Determine the (X, Y) coordinate at the center of the cell enclosing the given text.  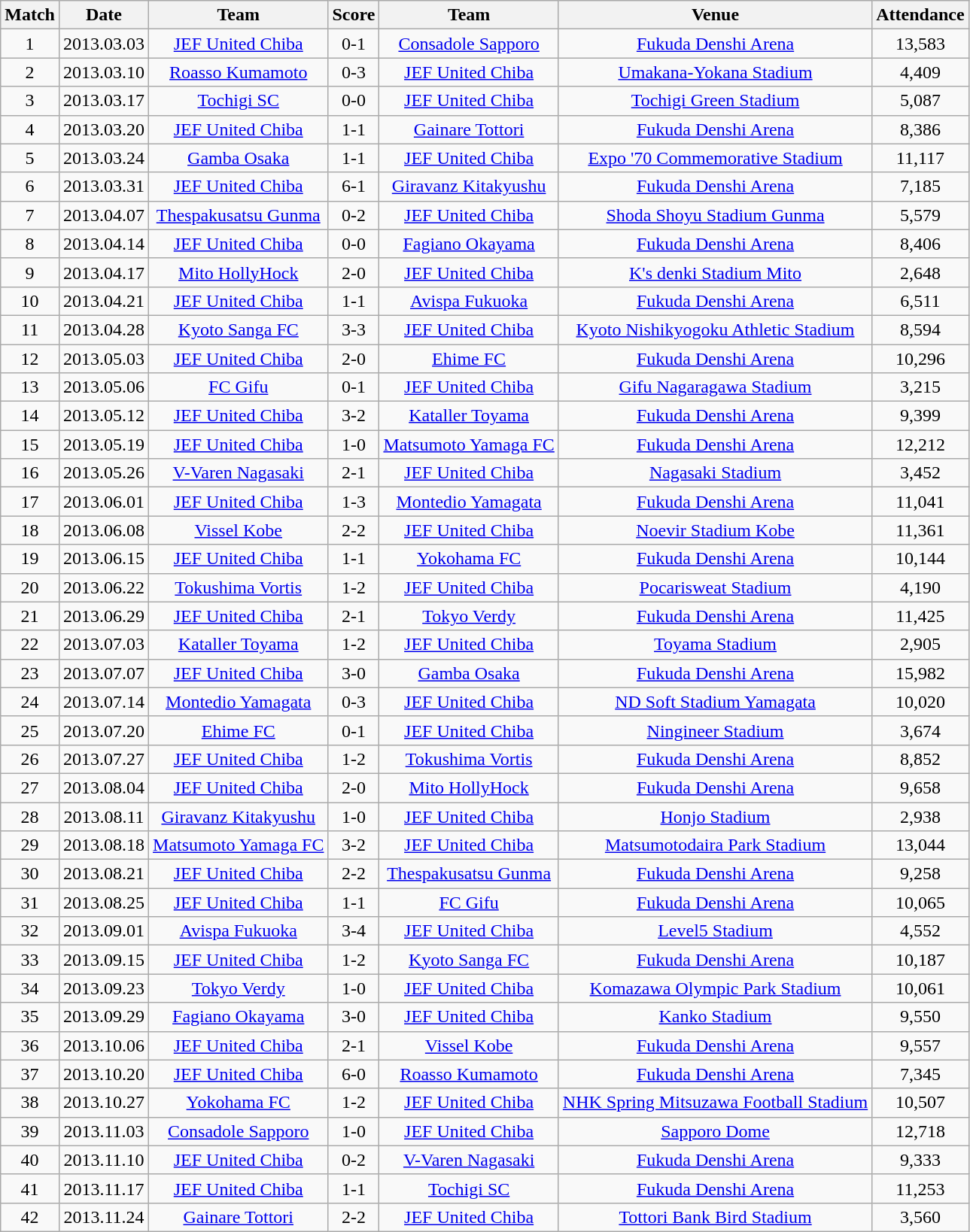
2013.08.25 (104, 903)
3,674 (920, 730)
3,215 (920, 387)
25 (30, 730)
5 (30, 158)
2013.07.27 (104, 759)
2013.03.24 (104, 158)
2013.06.15 (104, 559)
26 (30, 759)
10,507 (920, 1103)
2013.08.18 (104, 845)
2013.08.11 (104, 816)
37 (30, 1074)
15 (30, 445)
2013.06.08 (104, 530)
2013.11.10 (104, 1160)
2,648 (920, 272)
Toyama Stadium (715, 645)
22 (30, 645)
Gifu Nagaragawa Stadium (715, 387)
40 (30, 1160)
39 (30, 1131)
2 (30, 72)
Match (30, 15)
Tottori Bank Bird Stadium (715, 1217)
15,982 (920, 673)
2013.09.01 (104, 931)
13,583 (920, 44)
24 (30, 702)
11,117 (920, 158)
14 (30, 416)
2013.03.20 (104, 129)
2,905 (920, 645)
29 (30, 845)
12,718 (920, 1131)
Sapporo Dome (715, 1131)
13 (30, 387)
2013.07.14 (104, 702)
2013.07.03 (104, 645)
2013.09.29 (104, 1017)
20 (30, 587)
2013.10.20 (104, 1074)
Ningineer Stadium (715, 730)
9 (30, 272)
18 (30, 530)
2013.07.07 (104, 673)
2013.09.15 (104, 960)
Attendance (920, 15)
5,087 (920, 101)
10,020 (920, 702)
8,386 (920, 129)
Level5 Stadium (715, 931)
Noevir Stadium Kobe (715, 530)
Pocarisweat Stadium (715, 587)
2013.05.06 (104, 387)
Matsumotodaira Park Stadium (715, 845)
Kanko Stadium (715, 1017)
28 (30, 816)
3 (30, 101)
2013.03.10 (104, 72)
10,065 (920, 903)
35 (30, 1017)
6,511 (920, 301)
11 (30, 329)
2013.03.17 (104, 101)
31 (30, 903)
Honjo Stadium (715, 816)
9,333 (920, 1160)
13,044 (920, 845)
2013.08.21 (104, 874)
11,253 (920, 1188)
2013.06.01 (104, 502)
2013.05.26 (104, 473)
4 (30, 129)
10,187 (920, 960)
38 (30, 1103)
2013.04.21 (104, 301)
2013.04.14 (104, 244)
Venue (715, 15)
9,658 (920, 787)
30 (30, 874)
5,579 (920, 215)
2013.03.03 (104, 44)
2013.06.29 (104, 616)
9,399 (920, 416)
6-0 (354, 1074)
2,938 (920, 816)
10 (30, 301)
2013.11.17 (104, 1188)
2013.04.17 (104, 272)
Umakana-Yokana Stadium (715, 72)
2013.05.03 (104, 359)
4,552 (920, 931)
41 (30, 1188)
2013.04.07 (104, 215)
2013.07.20 (104, 730)
11,041 (920, 502)
Score (354, 15)
2013.11.24 (104, 1217)
9,557 (920, 1045)
2013.08.04 (104, 787)
8,406 (920, 244)
17 (30, 502)
11,425 (920, 616)
2013.11.03 (104, 1131)
7 (30, 215)
10,061 (920, 988)
1 (30, 44)
2013.05.19 (104, 445)
2013.04.28 (104, 329)
1-3 (354, 502)
2013.06.22 (104, 587)
Nagasaki Stadium (715, 473)
3-3 (354, 329)
19 (30, 559)
K's denki Stadium Mito (715, 272)
23 (30, 673)
6 (30, 187)
16 (30, 473)
3-4 (354, 931)
9,550 (920, 1017)
Tochigi Green Stadium (715, 101)
2013.03.31 (104, 187)
42 (30, 1217)
Expo '70 Commemorative Stadium (715, 158)
2013.10.27 (104, 1103)
8 (30, 244)
3,560 (920, 1217)
NHK Spring Mitsuzawa Football Stadium (715, 1103)
2013.05.12 (104, 416)
33 (30, 960)
34 (30, 988)
4,190 (920, 587)
11,361 (920, 530)
12 (30, 359)
32 (30, 931)
3,452 (920, 473)
2013.09.23 (104, 988)
36 (30, 1045)
Date (104, 15)
Kyoto Nishikyogoku Athletic Stadium (715, 329)
9,258 (920, 874)
7,345 (920, 1074)
10,296 (920, 359)
Shoda Shoyu Stadium Gunma (715, 215)
27 (30, 787)
21 (30, 616)
6-1 (354, 187)
7,185 (920, 187)
Komazawa Olympic Park Stadium (715, 988)
8,852 (920, 759)
ND Soft Stadium Yamagata (715, 702)
10,144 (920, 559)
8,594 (920, 329)
2013.10.06 (104, 1045)
4,409 (920, 72)
12,212 (920, 445)
